Output the [X, Y] coordinate of the center of the cell containing the given text.  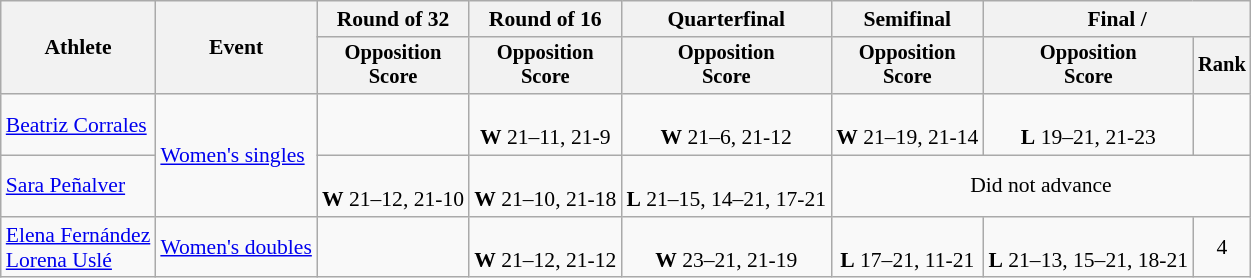
Did not advance [1041, 186]
W 21–11, 21-9 [545, 124]
W 21–19, 21-14 [907, 124]
L 21–13, 15–21, 18-21 [1088, 248]
Event [236, 48]
Quarterfinal [726, 19]
W 21–12, 21-12 [545, 248]
Rank [1222, 66]
L 21–15, 14–21, 17-21 [726, 186]
Round of 16 [545, 19]
L 19–21, 21-23 [1088, 124]
Women's singles [236, 155]
W 23–21, 21-19 [726, 248]
Round of 32 [393, 19]
Elena FernándezLorena Uslé [78, 248]
Athlete [78, 48]
Final / [1116, 19]
Beatriz Corrales [78, 124]
Sara Peñalver [78, 186]
L 17–21, 11-21 [907, 248]
W 21–6, 21-12 [726, 124]
Women's doubles [236, 248]
W 21–10, 21-18 [545, 186]
W 21–12, 21-10 [393, 186]
4 [1222, 248]
Semifinal [907, 19]
